Output the [X, Y] coordinate of the center of the cell containing the given text.  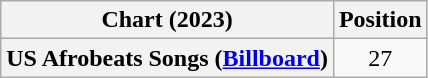
27 [380, 58]
US Afrobeats Songs (Billboard) [168, 58]
Chart (2023) [168, 20]
Position [380, 20]
